Determine the (x, y) coordinate at the center of the cell enclosing the given text.  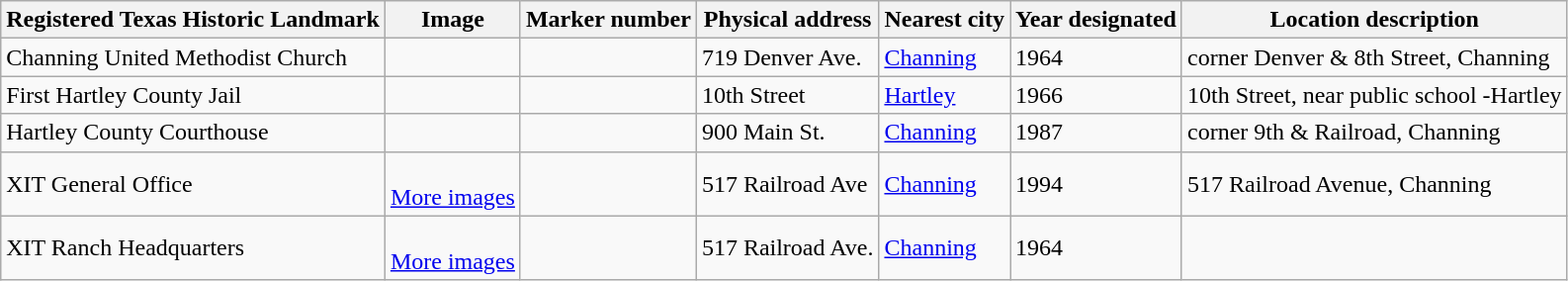
1966 (1096, 95)
Physical address (787, 20)
corner 9th & Railroad, Channing (1374, 133)
10th Street, near public school -Hartley (1374, 95)
719 Denver Ave. (787, 57)
Channing United Methodist Church (194, 57)
Hartley County Courthouse (194, 133)
Image (453, 20)
517 Railroad Ave. (787, 247)
XIT Ranch Headquarters (194, 247)
Year designated (1096, 20)
Nearest city (945, 20)
517 Railroad Ave (787, 184)
XIT General Office (194, 184)
900 Main St. (787, 133)
1994 (1096, 184)
517 Railroad Avenue, Channing (1374, 184)
Location description (1374, 20)
Marker number (608, 20)
Registered Texas Historic Landmark (194, 20)
First Hartley County Jail (194, 95)
10th Street (787, 95)
Hartley (945, 95)
1987 (1096, 133)
corner Denver & 8th Street, Channing (1374, 57)
